Return [x, y] of the center of cell containing provided text 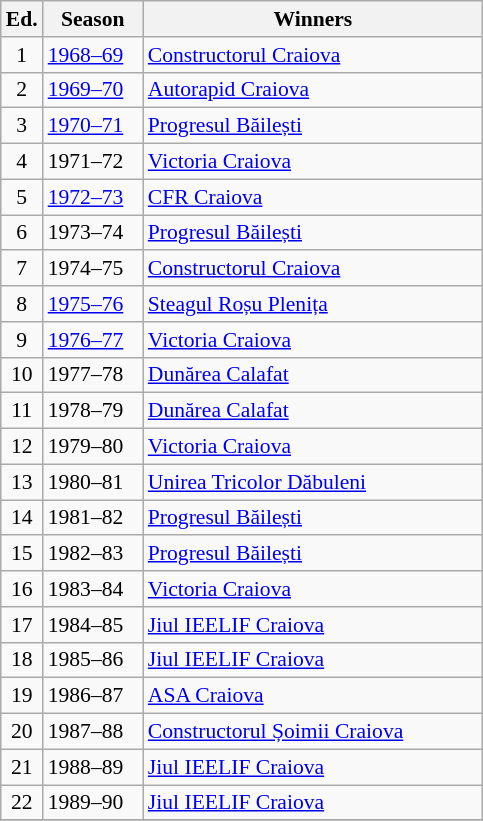
1981–82 [93, 518]
1979–80 [93, 447]
Constructorul Șoimii Craiova [313, 732]
Autorapid Craiova [313, 90]
1975–76 [93, 304]
13 [22, 482]
15 [22, 554]
5 [22, 197]
18 [22, 660]
Unirea Tricolor Dăbuleni [313, 482]
1988–89 [93, 767]
4 [22, 162]
1 [22, 55]
1985–86 [93, 660]
12 [22, 447]
1968–69 [93, 55]
3 [22, 126]
1970–71 [93, 126]
Season [93, 19]
1986–87 [93, 696]
9 [22, 340]
1989–90 [93, 803]
1977–78 [93, 375]
Winners [313, 19]
14 [22, 518]
1971–72 [93, 162]
8 [22, 304]
10 [22, 375]
2 [22, 90]
1972–73 [93, 197]
16 [22, 589]
1969–70 [93, 90]
1984–85 [93, 625]
1976–77 [93, 340]
Steagul Roșu Plenița [313, 304]
17 [22, 625]
Ed. [22, 19]
20 [22, 732]
1982–83 [93, 554]
1987–88 [93, 732]
1980–81 [93, 482]
22 [22, 803]
1983–84 [93, 589]
1978–79 [93, 411]
6 [22, 233]
1973–74 [93, 233]
21 [22, 767]
1974–75 [93, 269]
11 [22, 411]
CFR Craiova [313, 197]
19 [22, 696]
7 [22, 269]
ASA Craiova [313, 696]
